Extract the (X, Y) coordinate from the center of the cell holding the provided text.  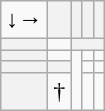
† (60, 91)
↓→ (24, 20)
